Return (X, Y) of the center of cell containing provided text 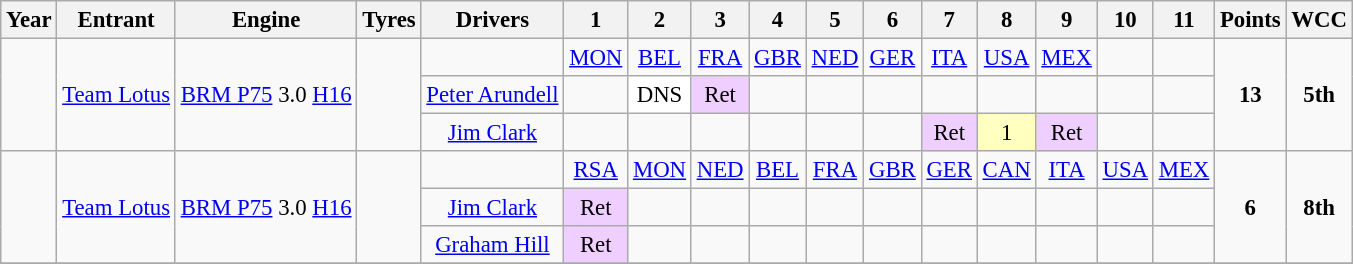
5th (1319, 96)
8th (1319, 208)
13 (1250, 96)
9 (1066, 20)
DNS (660, 95)
7 (949, 20)
8 (1006, 20)
WCC (1319, 20)
Drivers (492, 20)
Peter Arundell (492, 95)
2 (660, 20)
11 (1184, 20)
5 (834, 20)
Graham Hill (492, 245)
CAN (1006, 170)
3 (720, 20)
4 (778, 20)
Points (1250, 20)
Year (29, 20)
RSA (596, 170)
Tyres (389, 20)
Engine (266, 20)
Entrant (116, 20)
10 (1125, 20)
